Locate the cell with the specified text and output its [X, Y] center coordinate. 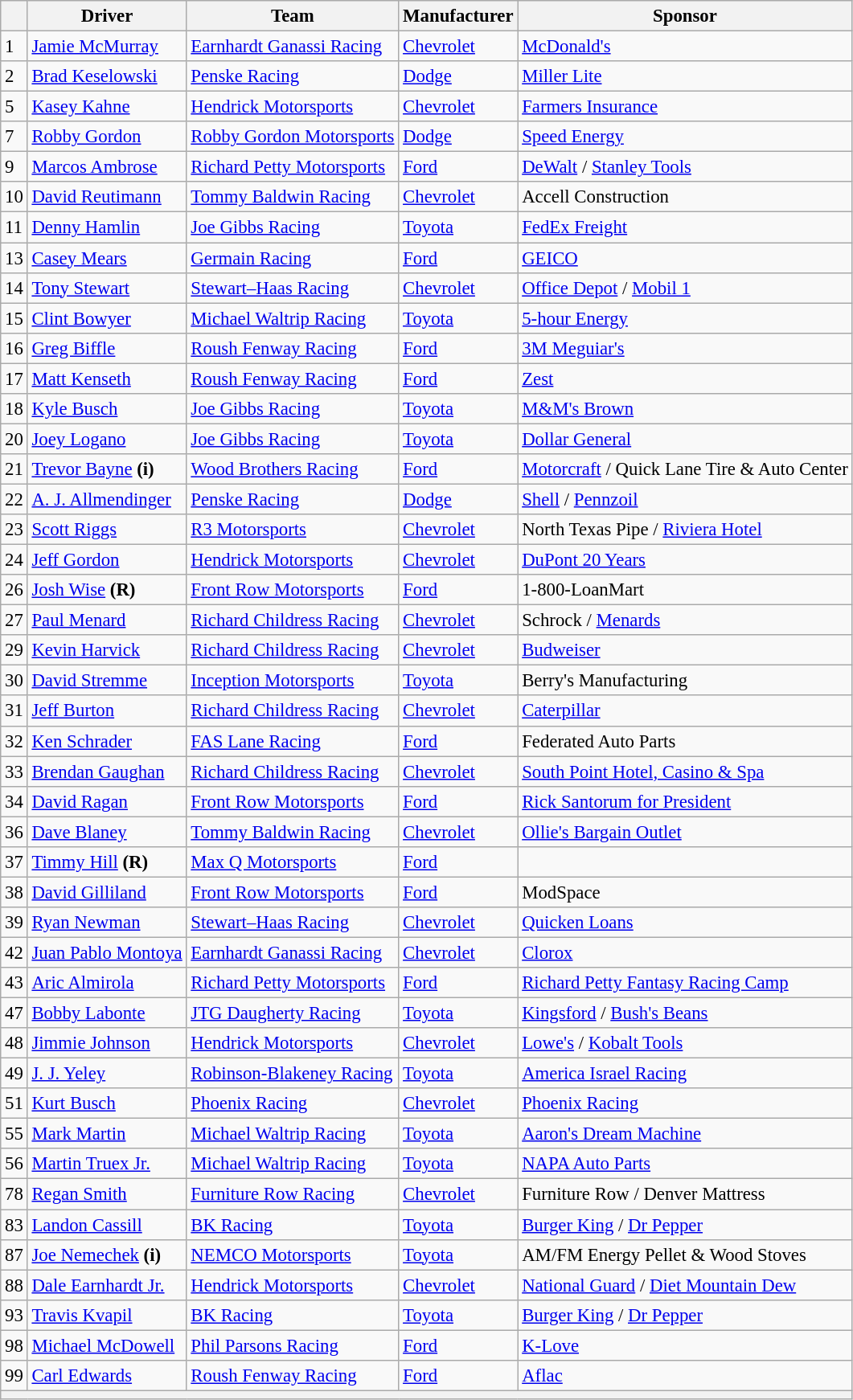
Aflac [685, 1376]
Shell / Pennzoil [685, 499]
DeWalt / Stanley Tools [685, 167]
Martin Truex Jr. [107, 1165]
32 [14, 741]
David Reutimann [107, 197]
NAPA Auto Parts [685, 1165]
87 [14, 1255]
Rick Santorum for President [685, 801]
South Point Hotel, Casino & Spa [685, 772]
Motorcraft / Quick Lane Tire & Auto Center [685, 469]
Max Q Motorsports [293, 862]
A. J. Allmendinger [107, 499]
Furniture Row / Denver Mattress [685, 1194]
Carl Edwards [107, 1376]
David Stremme [107, 681]
Brendan Gaughan [107, 772]
5 [14, 107]
Regan Smith [107, 1194]
AM/FM Energy Pellet & Wood Stoves [685, 1255]
Marcos Ambrose [107, 167]
55 [14, 1134]
Paul Menard [107, 620]
Timmy Hill (R) [107, 862]
36 [14, 832]
Federated Auto Parts [685, 741]
Aaron's Dream Machine [685, 1134]
22 [14, 499]
Kyle Busch [107, 409]
Kevin Harvick [107, 650]
Berry's Manufacturing [685, 681]
Michael McDowell [107, 1345]
Matt Kenseth [107, 379]
Kurt Busch [107, 1103]
Trevor Bayne (i) [107, 469]
Germain Racing [293, 258]
David Gilliland [107, 892]
JTG Daugherty Racing [293, 1013]
5-hour Energy [685, 318]
Robinson-Blakeney Racing [293, 1074]
Aric Almirola [107, 983]
37 [14, 862]
15 [14, 318]
Bobby Labonte [107, 1013]
Ken Schrader [107, 741]
Accell Construction [685, 197]
42 [14, 952]
Manufacturer [458, 16]
FedEx Freight [685, 227]
Inception Motorsports [293, 681]
Ollie's Bargain Outlet [685, 832]
34 [14, 801]
48 [14, 1043]
Farmers Insurance [685, 107]
DuPont 20 Years [685, 560]
Schrock / Menards [685, 620]
27 [14, 620]
31 [14, 711]
Dave Blaney [107, 832]
Joe Nemechek (i) [107, 1255]
Mark Martin [107, 1134]
NEMCO Motorsports [293, 1255]
Wood Brothers Racing [293, 469]
Budweiser [685, 650]
Clorox [685, 952]
49 [14, 1074]
Scott Riggs [107, 530]
88 [14, 1285]
Furniture Row Racing [293, 1194]
24 [14, 560]
America Israel Racing [685, 1074]
Speed Energy [685, 137]
11 [14, 227]
North Texas Pipe / Riviera Hotel [685, 530]
Greg Biffle [107, 348]
Richard Petty Fantasy Racing Camp [685, 983]
ModSpace [685, 892]
47 [14, 1013]
Dale Earnhardt Jr. [107, 1285]
20 [14, 439]
Quicken Loans [685, 923]
Lowe's / Kobalt Tools [685, 1043]
Kingsford / Bush's Beans [685, 1013]
2 [14, 76]
9 [14, 167]
Clint Bowyer [107, 318]
Jeff Gordon [107, 560]
GEICO [685, 258]
21 [14, 469]
Caterpillar [685, 711]
Driver [107, 16]
Travis Kvapil [107, 1315]
Robby Gordon Motorsports [293, 137]
Jeff Burton [107, 711]
30 [14, 681]
Office Depot / Mobil 1 [685, 288]
93 [14, 1315]
National Guard / Diet Mountain Dew [685, 1285]
51 [14, 1103]
17 [14, 379]
33 [14, 772]
56 [14, 1165]
98 [14, 1345]
Miller Lite [685, 76]
10 [14, 197]
38 [14, 892]
Robby Gordon [107, 137]
23 [14, 530]
99 [14, 1376]
Dollar General [685, 439]
16 [14, 348]
Zest [685, 379]
13 [14, 258]
Casey Mears [107, 258]
Jimmie Johnson [107, 1043]
R3 Motorsports [293, 530]
Tony Stewart [107, 288]
1-800-LoanMart [685, 590]
26 [14, 590]
K-Love [685, 1345]
Sponsor [685, 16]
McDonald's [685, 47]
78 [14, 1194]
Brad Keselowski [107, 76]
39 [14, 923]
18 [14, 409]
83 [14, 1225]
Josh Wise (R) [107, 590]
Denny Hamlin [107, 227]
Ryan Newman [107, 923]
M&M's Brown [685, 409]
Kasey Kahne [107, 107]
1 [14, 47]
Landon Cassill [107, 1225]
J. J. Yeley [107, 1074]
3M Meguiar's [685, 348]
David Ragan [107, 801]
43 [14, 983]
7 [14, 137]
Phil Parsons Racing [293, 1345]
Jamie McMurray [107, 47]
14 [14, 288]
FAS Lane Racing [293, 741]
Team [293, 16]
Joey Logano [107, 439]
Juan Pablo Montoya [107, 952]
29 [14, 650]
